Detect which cell encompasses the target text, then output its [x, y] center coordinate. 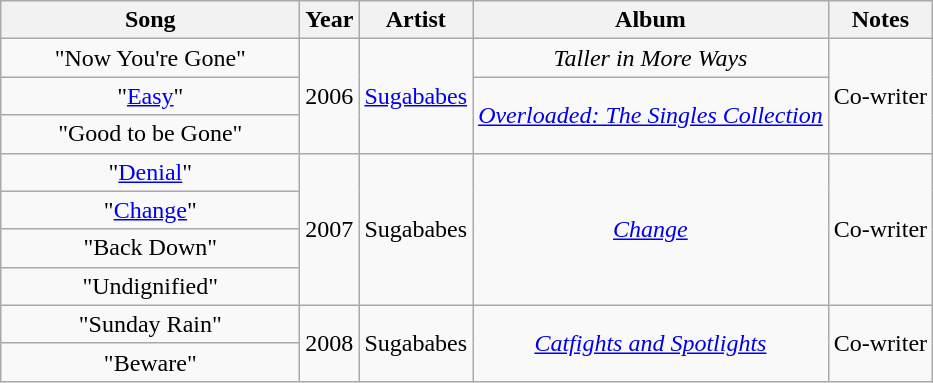
Overloaded: The Singles Collection [651, 115]
Album [651, 20]
Catfights and Spotlights [651, 343]
Song [150, 20]
Change [651, 229]
2008 [330, 343]
"Denial" [150, 172]
"Sunday Rain" [150, 324]
"Undignified" [150, 286]
Artist [416, 20]
"Change" [150, 210]
Notes [880, 20]
"Easy" [150, 96]
"Now You're Gone" [150, 58]
"Good to be Gone" [150, 134]
2007 [330, 229]
Year [330, 20]
Taller in More Ways [651, 58]
"Back Down" [150, 248]
2006 [330, 96]
"Beware" [150, 362]
